Identify which cell holds the provided text, then report its (X, Y) central coordinate. 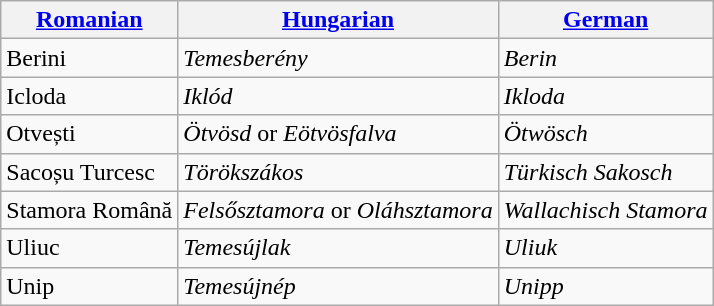
Felsősztamora or Oláhsztamora (338, 210)
Iklód (338, 96)
Wallachisch Stamora (606, 210)
Sacoșu Turcesc (90, 172)
Ikloda (606, 96)
Romanian (90, 20)
Unipp (606, 286)
Berini (90, 58)
Stamora Română (90, 210)
Temesújnép (338, 286)
Hungarian (338, 20)
Temesújlak (338, 248)
Türkisch Sakosch (606, 172)
Ötwösch (606, 134)
Ötvösd or Eötvösfalva (338, 134)
Berin (606, 58)
Unip (90, 286)
Otvești (90, 134)
Temesberény (338, 58)
Törökszákos (338, 172)
Uliuk (606, 248)
Uliuc (90, 248)
Icloda (90, 96)
German (606, 20)
